Return the [x, y] coordinate for the center point of the cell that contains the specified text.  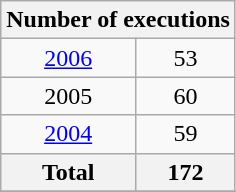
2006 [68, 58]
60 [186, 96]
2005 [68, 96]
59 [186, 134]
2004 [68, 134]
Total [68, 172]
53 [186, 58]
172 [186, 172]
Number of executions [118, 20]
